Provide the (X, Y) coordinate of the cell's center where the given text is located.  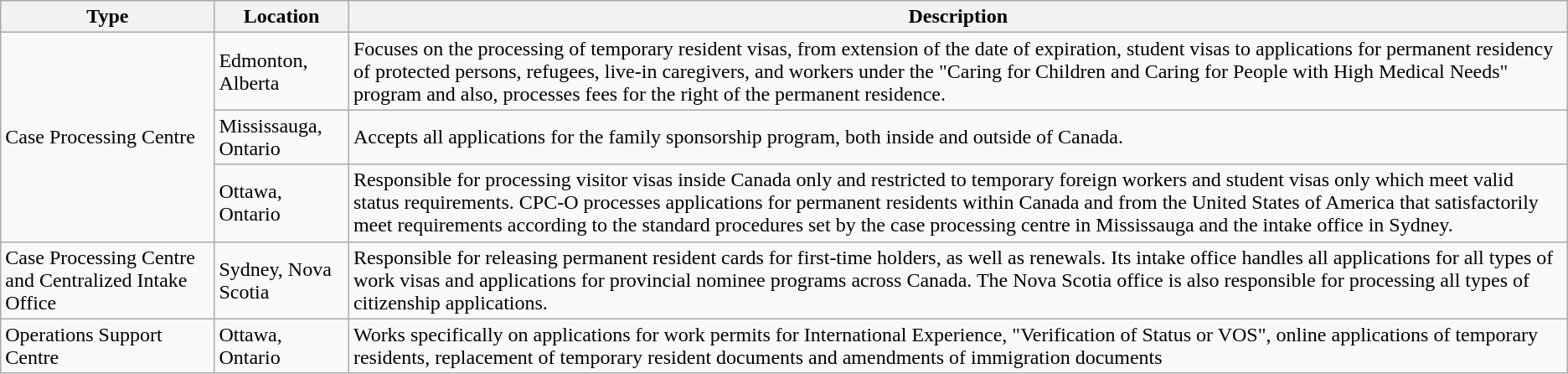
Type (107, 17)
Location (281, 17)
Edmonton, Alberta (281, 71)
Accepts all applications for the family sponsorship program, both inside and outside of Canada. (958, 138)
Sydney, Nova Scotia (281, 280)
Operations Support Centre (107, 345)
Case Processing Centre (107, 138)
Description (958, 17)
Case Processing Centre and Centralized Intake Office (107, 280)
Mississauga, Ontario (281, 138)
